Capture the cell that displays the provided text and extract its [x, y] central coordinate. 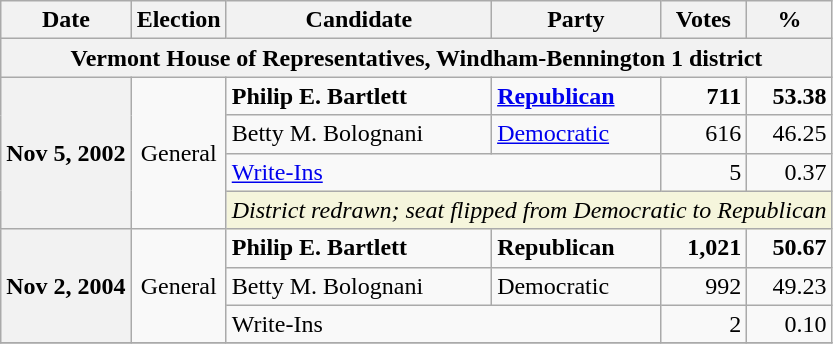
50.67 [790, 248]
5 [704, 172]
District redrawn; seat flipped from Democratic to Republican [529, 210]
Date [66, 20]
Candidate [358, 20]
Vermont House of Representatives, Windham-Bennington 1 district [416, 58]
Nov 2, 2004 [66, 286]
992 [704, 286]
49.23 [790, 286]
711 [704, 96]
46.25 [790, 134]
2 [704, 324]
1,021 [704, 248]
53.38 [790, 96]
0.37 [790, 172]
616 [704, 134]
0.10 [790, 324]
% [790, 20]
Votes [704, 20]
Party [576, 20]
Election [178, 20]
Nov 5, 2002 [66, 153]
